For the text-containing cell, return its midpoint in [X, Y] coordinate format. 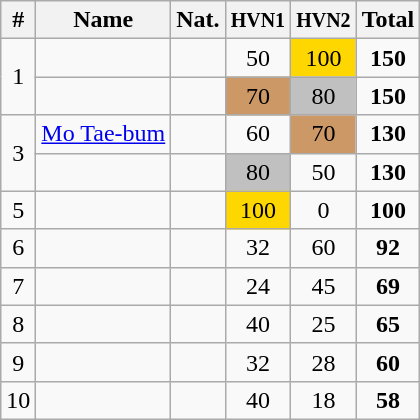
69 [388, 286]
5 [18, 210]
6 [18, 248]
Nat. [198, 20]
0 [324, 210]
9 [18, 362]
1 [18, 77]
10 [18, 400]
Total [388, 20]
45 [324, 286]
8 [18, 324]
65 [388, 324]
Name [104, 20]
HVN1 [258, 20]
7 [18, 286]
Mo Tae-bum [104, 134]
18 [324, 400]
24 [258, 286]
# [18, 20]
58 [388, 400]
HVN2 [324, 20]
92 [388, 248]
25 [324, 324]
28 [324, 362]
3 [18, 153]
